Return (x, y) of the center of cell containing provided text 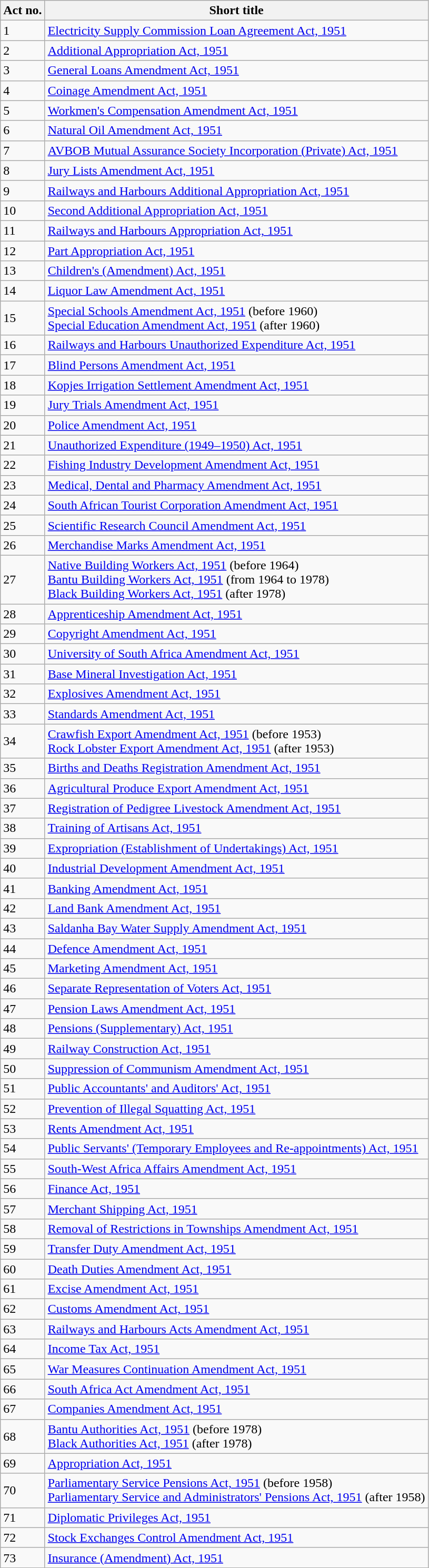
10 (23, 210)
18 (23, 385)
South-West Africa Affairs Amendment Act, 1951 (236, 1169)
37 (23, 808)
Railways and Harbours Unauthorized Expenditure Act, 1951 (236, 345)
22 (23, 465)
Registration of Pedigree Livestock Amendment Act, 1951 (236, 808)
Railways and Harbours Additional Appropriation Act, 1951 (236, 190)
50 (23, 1069)
34 (23, 741)
Agricultural Produce Export Amendment Act, 1951 (236, 788)
Act no. (23, 11)
70 (23, 1490)
5 (23, 110)
Bantu Authorities Act, 1951 (before 1978) Black Authorities Act, 1951 (after 1978) (236, 1436)
45 (23, 969)
Jury Trials Amendment Act, 1951 (236, 405)
15 (23, 318)
33 (23, 714)
Base Mineral Investigation Act, 1951 (236, 674)
Police Amendment Act, 1951 (236, 425)
39 (23, 848)
Parliamentary Service Pensions Act, 1951 (before 1958) Parliamentary Service and Administrators' Pensions Act, 1951 (after 1958) (236, 1490)
Births and Deaths Registration Amendment Act, 1951 (236, 768)
68 (23, 1436)
Companies Amendment Act, 1951 (236, 1409)
Crawfish Export Amendment Act, 1951 (before 1953) Rock Lobster Export Amendment Act, 1951 (after 1953) (236, 741)
19 (23, 405)
Diplomatic Privileges Act, 1951 (236, 1517)
War Measures Continuation Amendment Act, 1951 (236, 1369)
Natural Oil Amendment Act, 1951 (236, 130)
Pensions (Supplementary) Act, 1951 (236, 1029)
9 (23, 190)
20 (23, 425)
55 (23, 1169)
Fishing Industry Development Amendment Act, 1951 (236, 465)
69 (23, 1463)
Copyright Amendment Act, 1951 (236, 634)
12 (23, 251)
Expropriation (Establishment of Undertakings) Act, 1951 (236, 848)
Special Schools Amendment Act, 1951 (before 1960) Special Education Amendment Act, 1951 (after 1960) (236, 318)
Insurance (Amendment) Act, 1951 (236, 1557)
65 (23, 1369)
Land Bank Amendment Act, 1951 (236, 908)
7 (23, 150)
51 (23, 1089)
43 (23, 928)
54 (23, 1149)
Railways and Harbours Acts Amendment Act, 1951 (236, 1329)
Coinage Amendment Act, 1951 (236, 91)
Separate Representation of Voters Act, 1951 (236, 989)
48 (23, 1029)
13 (23, 271)
University of South Africa Amendment Act, 1951 (236, 654)
Excise Amendment Act, 1951 (236, 1289)
Native Building Workers Act, 1951 (before 1964) Bantu Building Workers Act, 1951 (from 1964 to 1978) Black Building Workers Act, 1951 (after 1978) (236, 579)
Second Additional Appropriation Act, 1951 (236, 210)
Standards Amendment Act, 1951 (236, 714)
Income Tax Act, 1951 (236, 1349)
53 (23, 1129)
73 (23, 1557)
South Africa Act Amendment Act, 1951 (236, 1389)
Liquor Law Amendment Act, 1951 (236, 291)
6 (23, 130)
Banking Amendment Act, 1951 (236, 888)
Merchandise Marks Amendment Act, 1951 (236, 545)
Explosives Amendment Act, 1951 (236, 694)
Training of Artisans Act, 1951 (236, 828)
25 (23, 525)
41 (23, 888)
59 (23, 1249)
Suppression of Communism Amendment Act, 1951 (236, 1069)
8 (23, 170)
South African Tourist Corporation Amendment Act, 1951 (236, 505)
40 (23, 868)
14 (23, 291)
Transfer Duty Amendment Act, 1951 (236, 1249)
21 (23, 445)
62 (23, 1309)
16 (23, 345)
3 (23, 71)
64 (23, 1349)
4 (23, 91)
71 (23, 1517)
Defence Amendment Act, 1951 (236, 949)
Stock Exchanges Control Amendment Act, 1951 (236, 1537)
Merchant Shipping Act, 1951 (236, 1209)
47 (23, 1009)
Scientific Research Council Amendment Act, 1951 (236, 525)
46 (23, 989)
30 (23, 654)
Railway Construction Act, 1951 (236, 1049)
Jury Lists Amendment Act, 1951 (236, 170)
Marketing Amendment Act, 1951 (236, 969)
36 (23, 788)
11 (23, 230)
61 (23, 1289)
67 (23, 1409)
Public Servants' (Temporary Employees and Re-appointments) Act, 1951 (236, 1149)
Pension Laws Amendment Act, 1951 (236, 1009)
Railways and Harbours Appropriation Act, 1951 (236, 230)
Medical, Dental and Pharmacy Amendment Act, 1951 (236, 485)
Customs Amendment Act, 1951 (236, 1309)
66 (23, 1389)
44 (23, 949)
42 (23, 908)
Industrial Development Amendment Act, 1951 (236, 868)
Finance Act, 1951 (236, 1189)
Additional Appropriation Act, 1951 (236, 51)
26 (23, 545)
Unauthorized Expenditure (1949–1950) Act, 1951 (236, 445)
58 (23, 1229)
23 (23, 485)
Public Accountants' and Auditors' Act, 1951 (236, 1089)
Death Duties Amendment Act, 1951 (236, 1269)
17 (23, 365)
General Loans Amendment Act, 1951 (236, 71)
60 (23, 1269)
Apprenticeship Amendment Act, 1951 (236, 614)
35 (23, 768)
Workmen's Compensation Amendment Act, 1951 (236, 110)
Electricity Supply Commission Loan Agreement Act, 1951 (236, 31)
Removal of Restrictions in Townships Amendment Act, 1951 (236, 1229)
Short title (236, 11)
72 (23, 1537)
Part Appropriation Act, 1951 (236, 251)
Children's (Amendment) Act, 1951 (236, 271)
2 (23, 51)
Blind Persons Amendment Act, 1951 (236, 365)
27 (23, 579)
28 (23, 614)
38 (23, 828)
31 (23, 674)
63 (23, 1329)
24 (23, 505)
Saldanha Bay Water Supply Amendment Act, 1951 (236, 928)
Appropriation Act, 1951 (236, 1463)
AVBOB Mutual Assurance Society Incorporation (Private) Act, 1951 (236, 150)
Prevention of Illegal Squatting Act, 1951 (236, 1109)
29 (23, 634)
Rents Amendment Act, 1951 (236, 1129)
49 (23, 1049)
56 (23, 1189)
32 (23, 694)
57 (23, 1209)
52 (23, 1109)
Kopjes Irrigation Settlement Amendment Act, 1951 (236, 385)
1 (23, 31)
